Capture the cell that displays the provided text and extract its [X, Y] central coordinate. 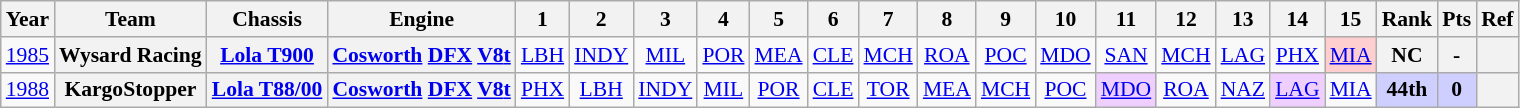
Lola T900 [268, 55]
9 [1006, 19]
4 [723, 19]
8 [947, 19]
7 [888, 19]
Wysard Racing [130, 55]
NC [1408, 55]
11 [1126, 19]
Team [130, 19]
SAN [1126, 55]
13 [1243, 19]
1985 [28, 55]
10 [1066, 19]
Chassis [268, 19]
- [1456, 55]
NAZ [1243, 90]
14 [1297, 19]
Lola T88/00 [268, 90]
Year [28, 19]
0 [1456, 90]
Ref [1497, 19]
44th [1408, 90]
3 [665, 19]
Rank [1408, 19]
6 [834, 19]
TOR [888, 90]
1 [542, 19]
2 [601, 19]
Pts [1456, 19]
KargoStopper [130, 90]
5 [778, 19]
1988 [28, 90]
12 [1186, 19]
Engine [421, 19]
15 [1351, 19]
